Return (x, y) of the center of cell containing provided text 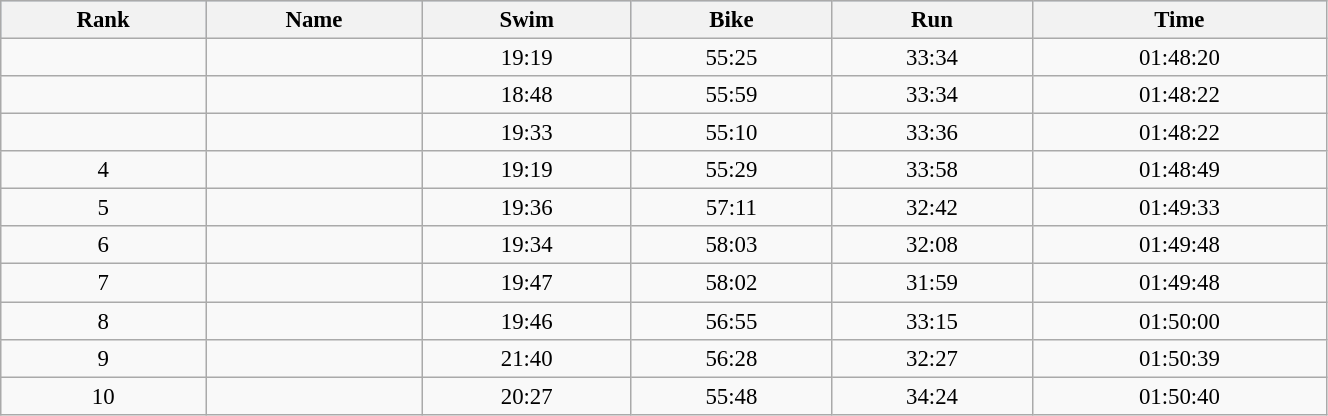
Time (1179, 20)
01:49:33 (1179, 208)
7 (104, 283)
Run (932, 20)
Swim (526, 20)
55:59 (732, 95)
32:42 (932, 208)
9 (104, 358)
Bike (732, 20)
19:46 (526, 321)
32:27 (932, 358)
19:47 (526, 283)
5 (104, 208)
6 (104, 245)
19:36 (526, 208)
58:03 (732, 245)
19:34 (526, 245)
55:10 (732, 133)
19:33 (526, 133)
10 (104, 396)
31:59 (932, 283)
55:29 (732, 170)
01:50:40 (1179, 396)
57:11 (732, 208)
Rank (104, 20)
56:28 (732, 358)
Name (314, 20)
01:48:49 (1179, 170)
01:48:20 (1179, 58)
18:48 (526, 95)
55:25 (732, 58)
21:40 (526, 358)
01:50:00 (1179, 321)
32:08 (932, 245)
58:02 (732, 283)
8 (104, 321)
33:15 (932, 321)
55:48 (732, 396)
34:24 (932, 396)
56:55 (732, 321)
33:58 (932, 170)
20:27 (526, 396)
4 (104, 170)
33:36 (932, 133)
01:50:39 (1179, 358)
